For the text-containing cell, return its midpoint in (x, y) coordinate format. 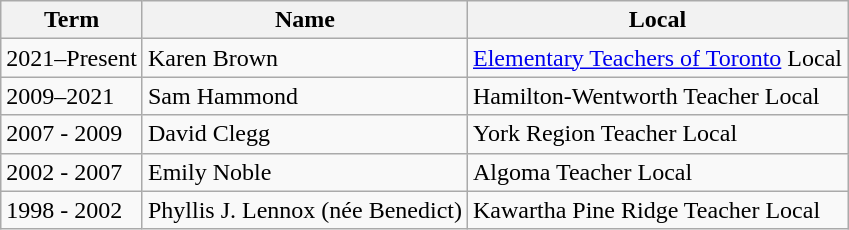
David Clegg (304, 134)
Term (72, 20)
Hamilton-Wentworth Teacher Local (657, 96)
Karen Brown (304, 58)
1998 - 2002 (72, 210)
Algoma Teacher Local (657, 172)
Elementary Teachers of Toronto Local (657, 58)
Emily Noble (304, 172)
York Region Teacher Local (657, 134)
2002 - 2007 (72, 172)
2021–Present (72, 58)
Sam Hammond (304, 96)
Kawartha Pine Ridge Teacher Local (657, 210)
Name (304, 20)
2007 - 2009 (72, 134)
Phyllis J. Lennox (née Benedict) (304, 210)
2009–2021 (72, 96)
Local (657, 20)
